Capture the cell that displays the provided text and extract its (x, y) central coordinate. 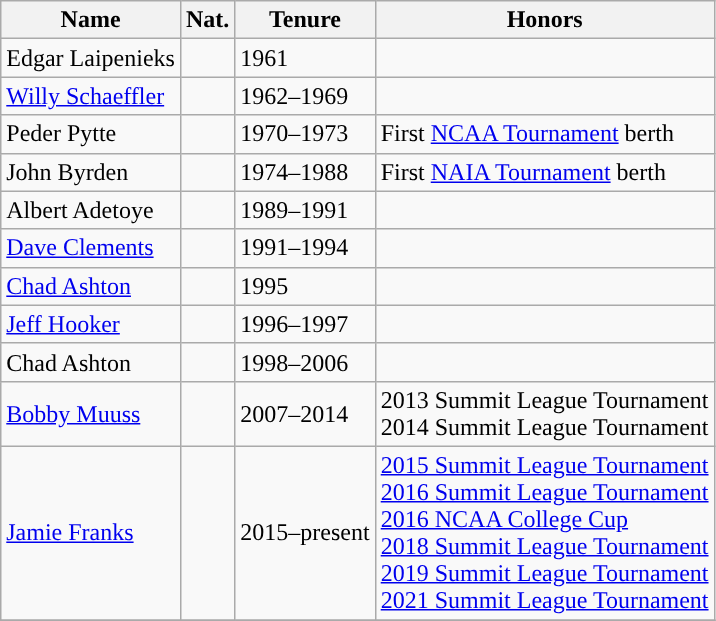
Edgar Laipenieks (91, 58)
1998–2006 (305, 362)
1989–1991 (305, 210)
1995 (305, 286)
Willy Schaeffler (91, 96)
Honors (544, 20)
Name (91, 20)
Peder Pytte (91, 134)
1974–1988 (305, 172)
Bobby Muuss (91, 414)
2015–present (305, 532)
1961 (305, 58)
2013 Summit League Tournament2014 Summit League Tournament (544, 414)
2007–2014 (305, 414)
Tenure (305, 20)
John Byrden (91, 172)
Albert Adetoye (91, 210)
1962–1969 (305, 96)
1991–1994 (305, 248)
First NCAA Tournament berth (544, 134)
Jamie Franks (91, 532)
1970–1973 (305, 134)
1996–1997 (305, 324)
Dave Clements (91, 248)
Jeff Hooker (91, 324)
First NAIA Tournament berth (544, 172)
Nat. (207, 20)
